Capture the cell that displays the provided text and extract its [x, y] central coordinate. 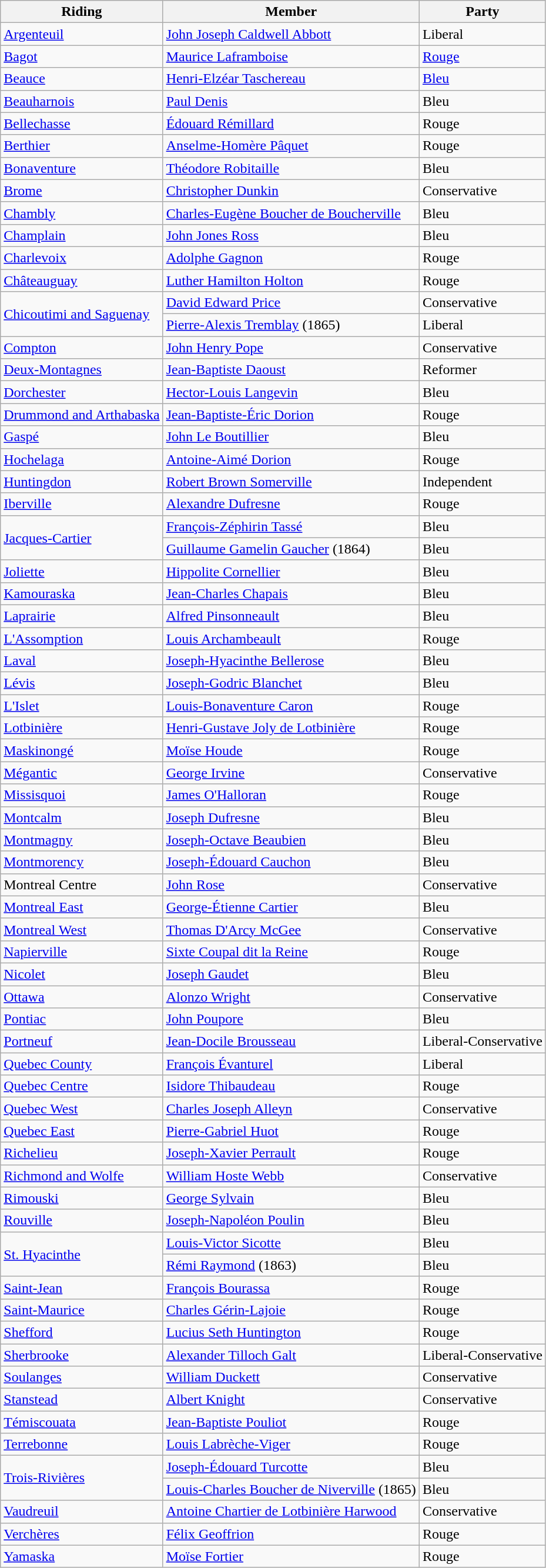
Henri-Elzéar Taschereau [291, 79]
Iberville [82, 504]
Riding [82, 12]
Moïse Houde [291, 750]
Montreal West [82, 929]
Maskinongé [82, 750]
George-Étienne Cartier [291, 907]
Member [291, 12]
Missisquoi [82, 795]
Montmorency [82, 862]
Joliette [82, 571]
Édouard Rémillard [291, 124]
Stanstead [82, 1400]
Bagot [82, 56]
Independent [482, 482]
John Rose [291, 885]
Robert Brown Somerville [291, 482]
Party [482, 12]
David Edward Price [291, 303]
Gaspé [82, 437]
Antoine-Aimé Dorion [291, 459]
Joseph-Hyacinthe Bellerose [291, 661]
Laval [82, 661]
Pontiac [82, 1019]
Champlain [82, 235]
Brome [82, 191]
Soulanges [82, 1377]
Maurice Laframboise [291, 56]
Laprairie [82, 616]
James O'Halloran [291, 795]
Montmagny [82, 840]
Beauharnois [82, 101]
Berthier [82, 146]
George Sylvain [291, 1198]
Quebec County [82, 1064]
Rouville [82, 1220]
Jean-Baptiste-Éric Dorion [291, 415]
Louis-Bonaventure Caron [291, 706]
Luther Hamilton Holton [291, 281]
Beauce [82, 79]
Adolphe Gagnon [291, 258]
Pierre-Alexis Tremblay (1865) [291, 325]
Montreal East [82, 907]
Lucius Seth Huntington [291, 1332]
Sherbrooke [82, 1355]
Alonzo Wright [291, 997]
Hippolite Cornellier [291, 571]
John Le Boutillier [291, 437]
Joseph-Édouard Turcotte [291, 1467]
Huntingdon [82, 482]
William Duckett [291, 1377]
François Bourassa [291, 1287]
L'Assomption [82, 638]
Hochelaga [82, 459]
Yamaska [82, 1556]
Jean-Baptiste Pouliot [291, 1422]
Charles Gérin-Lajoie [291, 1310]
Thomas D'Arcy McGee [291, 929]
Charles-Eugène Boucher de Boucherville [291, 213]
Compton [82, 348]
Nicolet [82, 974]
John Poupore [291, 1019]
Charlevoix [82, 258]
Louis-Victor Sicotte [291, 1243]
Jacques-Cartier [82, 538]
Deux-Montagnes [82, 370]
Rémi Raymond (1863) [291, 1265]
Saint-Jean [82, 1287]
Quebec East [82, 1131]
Sixte Coupal dit la Reine [291, 952]
Verchères [82, 1534]
Bonaventure [82, 168]
Alfred Pinsonneault [291, 616]
William Hoste Webb [291, 1176]
Lotbinière [82, 728]
Joseph-Édouard Cauchon [291, 862]
Charles Joseph Alleyn [291, 1109]
John Jones Ross [291, 235]
Alexander Tilloch Galt [291, 1355]
Dorchester [82, 392]
Joseph-Octave Beaubien [291, 840]
Lévis [82, 683]
Richelieu [82, 1153]
Théodore Robitaille [291, 168]
Vaudreuil [82, 1512]
Anselme-Homère Pâquet [291, 146]
John Joseph Caldwell Abbott [291, 34]
Argenteuil [82, 34]
Kamouraska [82, 593]
Portneuf [82, 1042]
Alexandre Dufresne [291, 504]
Joseph-Xavier Perrault [291, 1153]
Saint-Maurice [82, 1310]
Rimouski [82, 1198]
Reformer [482, 370]
François Évanturel [291, 1064]
Chambly [82, 213]
John Henry Pope [291, 348]
St. Hyacinthe [82, 1254]
Paul Denis [291, 101]
Isidore Thibaudeau [291, 1086]
George Irvine [291, 773]
Drummond and Arthabaska [82, 415]
Terrebonne [82, 1444]
Quebec Centre [82, 1086]
Louis Archambeault [291, 638]
Félix Geoffrion [291, 1534]
Jean-Docile Brousseau [291, 1042]
Guillaume Gamelin Gaucher (1864) [291, 549]
Shefford [82, 1332]
Joseph Gaudet [291, 974]
Joseph-Napoléon Poulin [291, 1220]
Louis Labrèche-Viger [291, 1444]
Bellechasse [82, 124]
Albert Knight [291, 1400]
Moïse Fortier [291, 1556]
Pierre-Gabriel Huot [291, 1131]
Trois-Rivières [82, 1478]
Montcalm [82, 818]
Jean-Baptiste Daoust [291, 370]
Montreal Centre [82, 885]
Quebec West [82, 1109]
Louis-Charles Boucher de Niverville (1865) [291, 1489]
Témiscouata [82, 1422]
Joseph Dufresne [291, 818]
Châteauguay [82, 281]
Joseph-Godric Blanchet [291, 683]
Henri-Gustave Joly de Lotbinière [291, 728]
François-Zéphirin Tassé [291, 526]
Hector-Louis Langevin [291, 392]
Chicoutimi and Saguenay [82, 314]
Ottawa [82, 997]
Napierville [82, 952]
Mégantic [82, 773]
L'Islet [82, 706]
Jean-Charles Chapais [291, 593]
Antoine Chartier de Lotbinière Harwood [291, 1512]
Christopher Dunkin [291, 191]
Richmond and Wolfe [82, 1176]
